Scan for the cell matching the given text and deliver its [X, Y] coordinate at center. 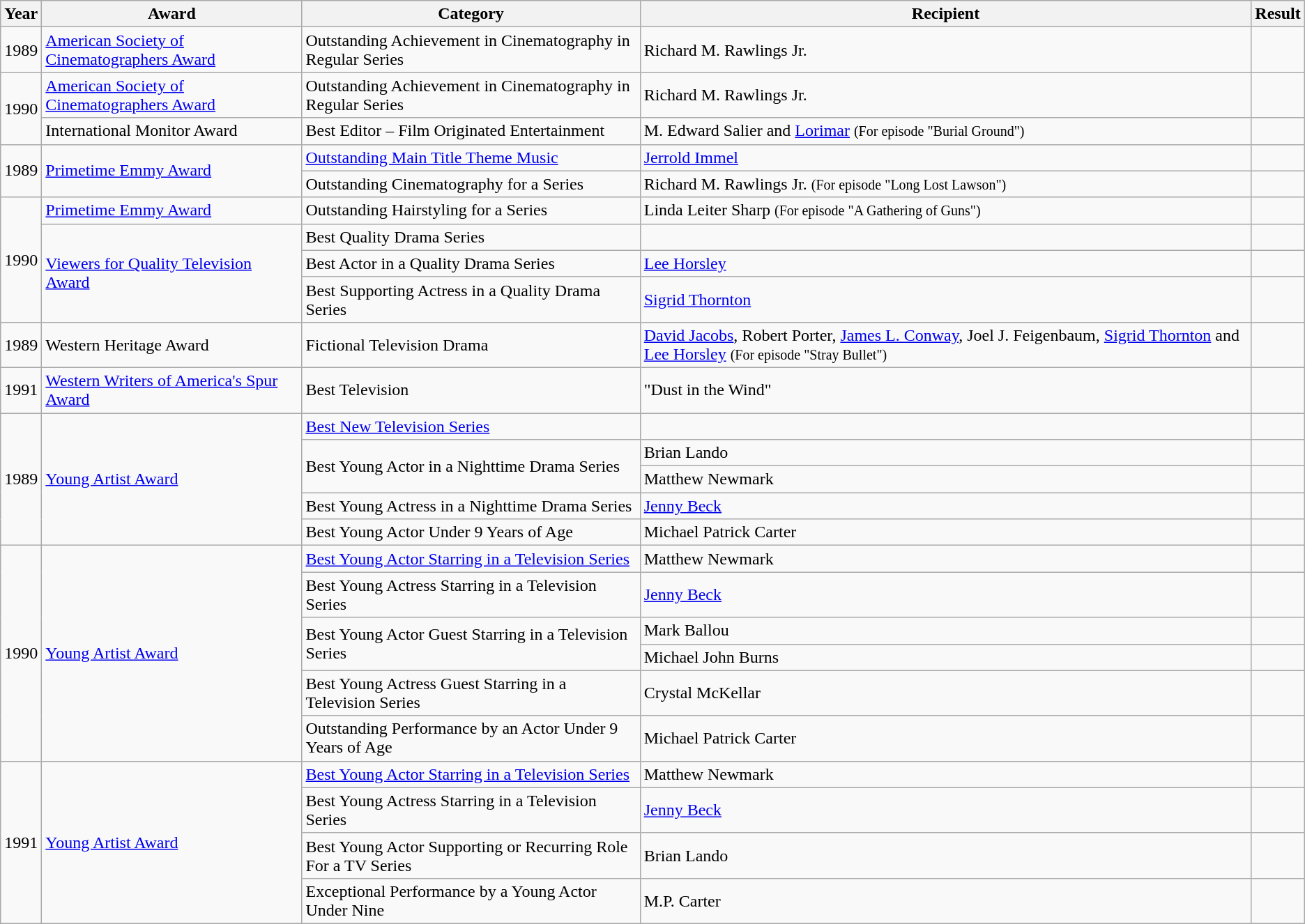
Fictional Television Drama [471, 344]
Recipient [945, 14]
Jerrold Immel [945, 157]
M. Edward Salier and Lorimar (For episode "Burial Ground") [945, 131]
Best Quality Drama Series [471, 237]
International Monitor Award [171, 131]
Best Young Actress Guest Starring in a Television Series [471, 693]
Best Young Actress in a Nighttime Drama Series [471, 506]
Best Young Actor Under 9 Years of Age [471, 532]
"Dust in the Wind" [945, 390]
Best Young Actor Guest Starring in a Television Series [471, 644]
Linda Leiter Sharp (For episode "A Gathering of Guns") [945, 210]
Best Actor in a Quality Drama Series [471, 263]
Result [1278, 14]
Year [21, 14]
Outstanding Main Title Theme Music [471, 157]
Category [471, 14]
Exceptional Performance by a Young Actor Under Nine [471, 900]
Outstanding Hairstyling for a Series [471, 210]
Mark Ballou [945, 631]
M.P. Carter [945, 900]
Viewers for Quality Television Award [171, 273]
Best Young Actor in a Nighttime Drama Series [471, 466]
Richard M. Rawlings Jr. (For episode "Long Lost Lawson") [945, 184]
Best New Television Series [471, 426]
Michael John Burns [945, 657]
David Jacobs, Robert Porter, James L. Conway, Joel J. Feigenbaum, Sigrid Thornton and Lee Horsley (For episode "Stray Bullet") [945, 344]
Outstanding Performance by an Actor Under 9 Years of Age [471, 739]
Western Heritage Award [171, 344]
Best Editor – Film Originated Entertainment [471, 131]
Crystal McKellar [945, 693]
Award [171, 14]
Western Writers of America's Spur Award [171, 390]
Best Young Actor Supporting or Recurring Role For a TV Series [471, 856]
Sigrid Thornton [945, 300]
Outstanding Cinematography for a Series [471, 184]
Best Supporting Actress in a Quality Drama Series [471, 300]
Lee Horsley [945, 263]
Best Television [471, 390]
